Scan for the cell matching the given text and deliver its [X, Y] coordinate at center. 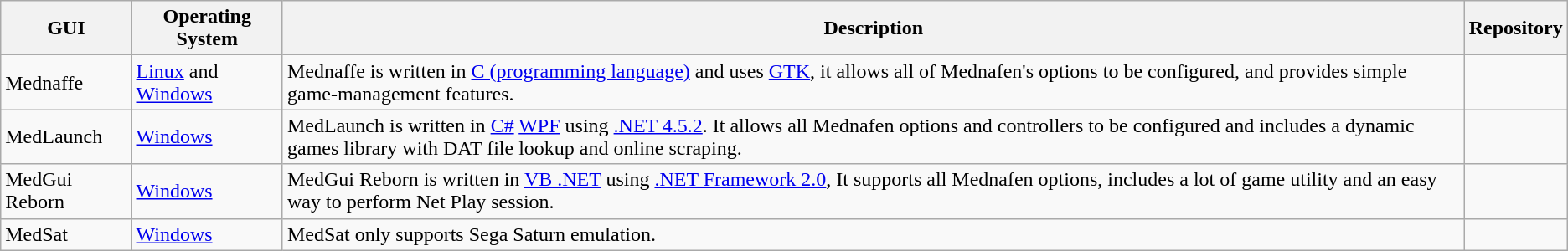
Repository [1516, 28]
MedSat only supports Sega Saturn emulation. [873, 234]
Mednaffe [66, 82]
MedSat [66, 234]
Description [873, 28]
Operating System [207, 28]
GUI [66, 28]
MedGui Reborn [66, 191]
Linux and Windows [207, 82]
MedLaunch [66, 137]
